Find where the given text appears and provide that cell's center as (X, Y) coordinate. 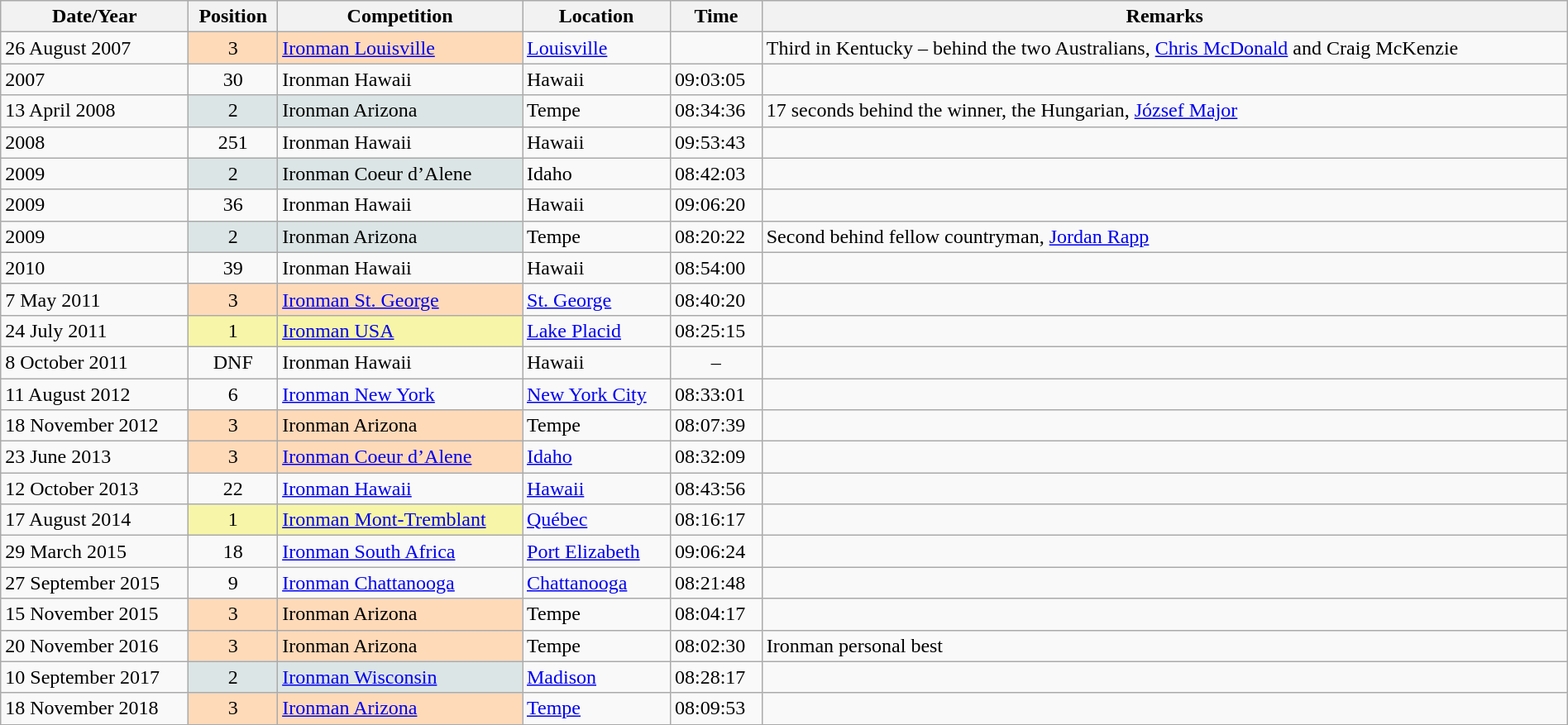
08:40:20 (716, 299)
Ironman Mont-Tremblant (400, 520)
08:25:15 (716, 331)
Time (716, 17)
2008 (94, 142)
Ironman St. George (400, 299)
17 seconds behind the winner, the Hungarian, József Major (1164, 111)
26 August 2007 (94, 48)
12 October 2013 (94, 489)
Ironman USA (400, 331)
24 July 2011 (94, 331)
08:21:48 (716, 583)
Competition (400, 17)
Ironman Wisconsin (400, 677)
10 September 2017 (94, 677)
6 (233, 394)
09:06:24 (716, 551)
08:54:00 (716, 268)
Ironman New York (400, 394)
Second behind fellow countryman, Jordan Rapp (1164, 236)
09:06:20 (716, 205)
18 (233, 551)
08:04:17 (716, 614)
2010 (94, 268)
08:33:01 (716, 394)
Date/Year (94, 17)
Third in Kentucky – behind the two Australians, Chris McDonald and Craig McKenzie (1164, 48)
Ironman South Africa (400, 551)
08:02:30 (716, 646)
08:34:36 (716, 111)
09:53:43 (716, 142)
11 August 2012 (94, 394)
30 (233, 79)
Chattanooga (597, 583)
9 (233, 583)
7 May 2011 (94, 299)
18 November 2018 (94, 708)
18 November 2012 (94, 426)
New York City (597, 394)
2007 (94, 79)
08:16:17 (716, 520)
09:03:05 (716, 79)
08:42:03 (716, 174)
08:20:22 (716, 236)
DNF (233, 362)
08:07:39 (716, 426)
08:28:17 (716, 677)
29 March 2015 (94, 551)
St. George (597, 299)
08:43:56 (716, 489)
– (716, 362)
23 June 2013 (94, 457)
36 (233, 205)
8 October 2011 (94, 362)
22 (233, 489)
Lake Placid (597, 331)
Ironman Louisville (400, 48)
08:32:09 (716, 457)
39 (233, 268)
251 (233, 142)
Louisville (597, 48)
17 August 2014 (94, 520)
08:09:53 (716, 708)
Port Elizabeth (597, 551)
Ironman personal best (1164, 646)
20 November 2016 (94, 646)
15 November 2015 (94, 614)
13 April 2008 (94, 111)
Madison (597, 677)
Remarks (1164, 17)
Location (597, 17)
Québec (597, 520)
Ironman Chattanooga (400, 583)
27 September 2015 (94, 583)
Position (233, 17)
